Determine the (X, Y) coordinate at the center of the cell enclosing the given text.  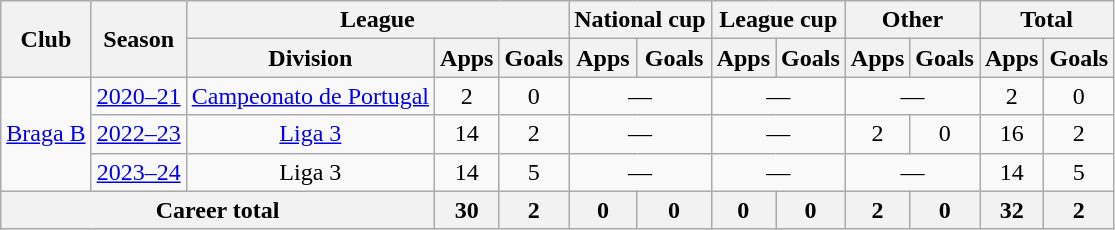
National cup (640, 20)
Career total (218, 210)
2023–24 (138, 172)
Total (1047, 20)
16 (1012, 134)
Division (310, 58)
League cup (778, 20)
2022–23 (138, 134)
Campeonato de Portugal (310, 96)
Season (138, 39)
Other (912, 20)
Braga B (46, 134)
League (378, 20)
32 (1012, 210)
2020–21 (138, 96)
Club (46, 39)
30 (467, 210)
